Pinpoint the cell where the given text exists, returning its [X, Y] midpoint coordinate. 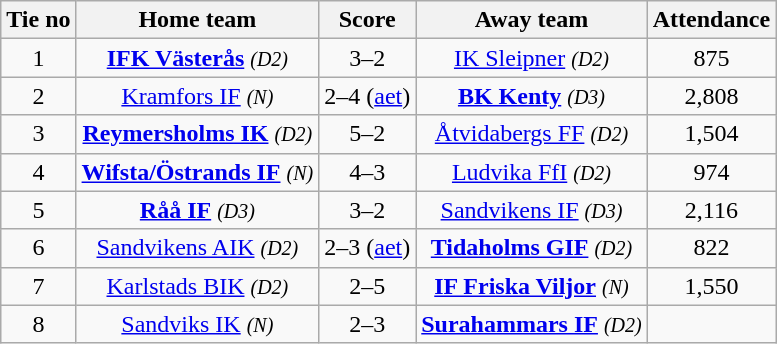
5 [38, 210]
2,116 [711, 210]
2–3 [368, 324]
Tie no [38, 20]
8 [38, 324]
BK Kenty (D3) [532, 96]
6 [38, 248]
Karlstads BIK (D2) [198, 286]
Attendance [711, 20]
2–4 (aet) [368, 96]
5–2 [368, 134]
IFK Västerås (D2) [198, 58]
Surahammars IF (D2) [532, 324]
Sandvikens IF (D3) [532, 210]
2,808 [711, 96]
875 [711, 58]
Sandvikens AIK (D2) [198, 248]
Råå IF (D3) [198, 210]
4–3 [368, 172]
7 [38, 286]
Tidaholms GIF (D2) [532, 248]
Åtvidabergs FF (D2) [532, 134]
Score [368, 20]
2–3 (aet) [368, 248]
Reymersholms IK (D2) [198, 134]
4 [38, 172]
822 [711, 248]
2 [38, 96]
2–5 [368, 286]
1,550 [711, 286]
Wifsta/Östrands IF (N) [198, 172]
974 [711, 172]
1 [38, 58]
IF Friska Viljor (N) [532, 286]
Home team [198, 20]
IK Sleipner (D2) [532, 58]
3 [38, 134]
Away team [532, 20]
Sandviks IK (N) [198, 324]
1,504 [711, 134]
Ludvika FfI (D2) [532, 172]
Kramfors IF (N) [198, 96]
